Identify which cell holds the provided text, then report its (x, y) central coordinate. 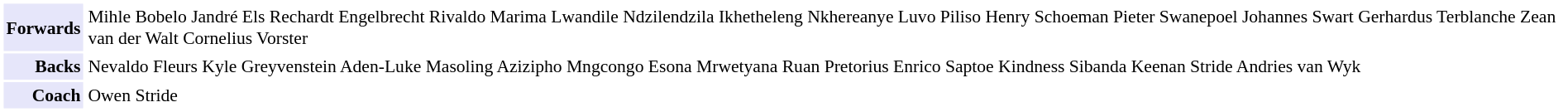
Coach (43, 95)
Forwards (43, 27)
Owen Stride (825, 95)
Backs (43, 66)
